For the text-containing cell, return its midpoint in (X, Y) coordinate format. 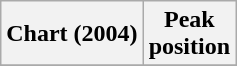
Chart (2004) (72, 34)
Peakposition (189, 34)
